From the cell containing the given text, extract its center point as [x, y] coordinate. 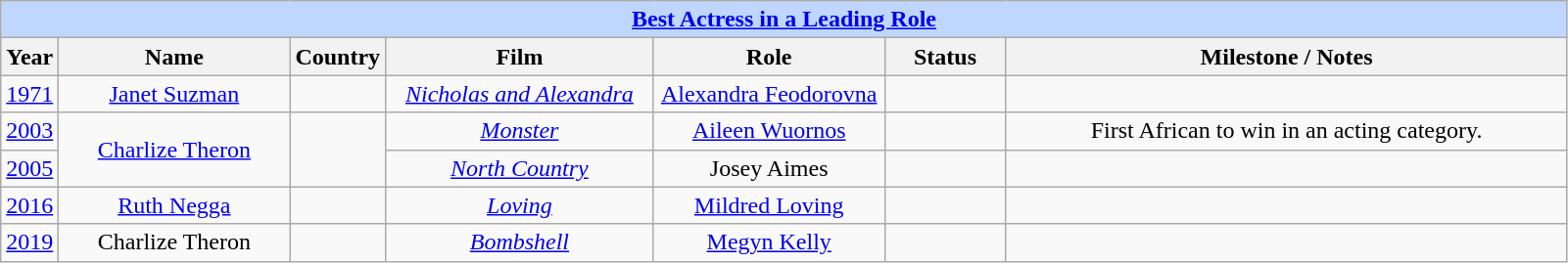
Role [769, 57]
Ruth Negga [174, 205]
Janet Suzman [174, 94]
Year [29, 57]
2005 [29, 168]
2016 [29, 205]
Megyn Kelly [769, 242]
Josey Aimes [769, 168]
Bombshell [520, 242]
Name [174, 57]
Loving [520, 205]
Country [338, 57]
North Country [520, 168]
Milestone / Notes [1287, 57]
Film [520, 57]
Monster [520, 131]
2019 [29, 242]
Status [945, 57]
Nicholas and Alexandra [520, 94]
2003 [29, 131]
Mildred Loving [769, 205]
Alexandra Feodorovna [769, 94]
Aileen Wuornos [769, 131]
Best Actress in a Leading Role [784, 20]
1971 [29, 94]
First African to win in an acting category. [1287, 131]
